Pinpoint the cell where the given text exists, returning its (X, Y) midpoint coordinate. 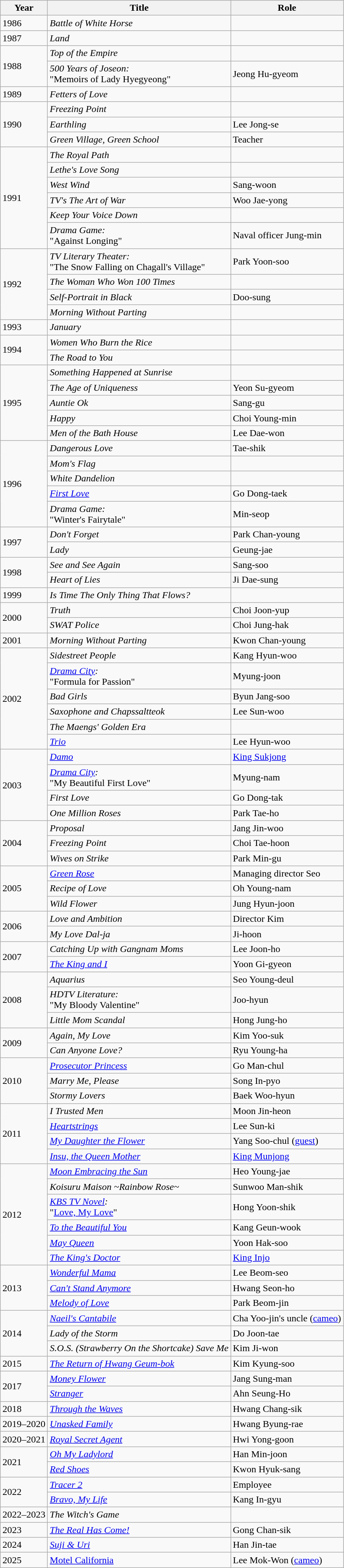
Stranger (139, 1394)
Proposal (139, 828)
Green Rose (139, 873)
Kang In-gyu (287, 1500)
Han Min-joon (287, 1454)
Mom's Flag (139, 463)
2005 (24, 888)
Cha Yoo-jin's uncle (cameo) (287, 1318)
2011 (24, 1134)
Han Jin-tae (287, 1545)
Again, My Love (139, 1035)
West Wind (139, 185)
Through the Waves (139, 1409)
Happy (139, 418)
Is Time The Only Thing That Flows? (139, 595)
Moon Jin-heon (287, 1111)
Sang-soo (287, 565)
Seo Young-deul (287, 979)
Lee Jong-se (287, 124)
2017 (24, 1386)
Men of the Bath House (139, 433)
1995 (24, 403)
Royal Secret Agent (139, 1439)
Wild Flower (139, 904)
Can't Stand Anymore (139, 1288)
Sang-gu (287, 403)
Lee Mok-Won (cameo) (287, 1560)
Park Tae-ho (287, 813)
2012 (24, 1215)
Do Joon-tae (287, 1333)
Hwang Seon-ho (287, 1288)
Lethe's Love Song (139, 170)
Ryu Young-ha (287, 1050)
Min-seop (287, 514)
2003 (24, 785)
Park Yoon-soo (287, 261)
Lee Hyun-woo (287, 742)
2022–2023 (24, 1515)
2015 (24, 1363)
Land (139, 38)
The King and I (139, 964)
2021 (24, 1462)
2020–2021 (24, 1439)
2018 (24, 1409)
Baek Woo-hyun (287, 1096)
Recipe of Love (139, 888)
I Trusted Men (139, 1111)
Year (24, 8)
Prosecutor Princess (139, 1066)
Don't Forget (139, 535)
2025 (24, 1560)
Love and Ambition (139, 919)
2014 (24, 1333)
1986 (24, 23)
500 Years of Joseon:"Memoirs of Lady Hyegyeong" (139, 74)
2009 (24, 1043)
Go Man-chul (287, 1066)
Yeon Su-gyeom (287, 388)
Suji & Uri (139, 1545)
2022 (24, 1492)
Drama Game:"Winter's Fairytale" (139, 514)
One Million Roses (139, 813)
Go Dong-tak (287, 798)
Stormy Lovers (139, 1096)
Teacher (287, 139)
Kim Yoo-suk (287, 1035)
Hwang Byung-rae (287, 1424)
Joo-hyun (287, 1000)
Keep Your Voice Down (139, 215)
Employee (287, 1484)
January (139, 327)
Choi Joon-yup (287, 610)
The King's Doctor (139, 1258)
Oh My Ladylord (139, 1454)
2024 (24, 1545)
The Road to You (139, 357)
Kim Kyung-soo (287, 1363)
Kwon Hyuk-sang (287, 1469)
1998 (24, 572)
2001 (24, 640)
Managing director Seo (287, 873)
1992 (24, 284)
Sidestreet People (139, 655)
Kang Hyun-woo (287, 655)
Can Anyone Love? (139, 1050)
White Dandelion (139, 479)
Self-Portrait in Black (139, 297)
Wives on Strike (139, 858)
Yang Soo-chul (guest) (287, 1141)
Myung-nam (287, 778)
Naval officer Jung-min (287, 236)
Tae-shik (287, 448)
Damo (139, 757)
HDTV Literature:"My Bloody Valentine" (139, 1000)
2013 (24, 1288)
Director Kim (287, 919)
2002 (24, 698)
Yoon Hak-soo (287, 1243)
1996 (24, 484)
2007 (24, 956)
1989 (24, 94)
Dangerous Love (139, 448)
Auntie Ok (139, 403)
Lee Sun-woo (287, 711)
Women Who Burn the Rice (139, 342)
Myung-joon (287, 676)
Jang Jin-woo (287, 828)
Oh Young-nam (287, 888)
Bad Girls (139, 696)
Sunwoo Man-shik (287, 1186)
Top of the Empire (139, 53)
Trio (139, 742)
Little Mom Scandal (139, 1020)
The Royal Path (139, 154)
Choi Tae-hoon (287, 843)
Unasked Family (139, 1424)
Go Dong-taek (287, 494)
S.O.S. (Strawberry On the Shortcake) Save Me (139, 1348)
Catching Up with Gangnam Moms (139, 949)
Marry Me, Please (139, 1081)
The Witch's Game (139, 1515)
The Age of Uniqueness (139, 388)
Heart of Lies (139, 580)
My Love Dal-ja (139, 934)
1994 (24, 350)
Title (139, 8)
Tracer 2 (139, 1484)
Something Happened at Sunrise (139, 373)
May Queen (139, 1243)
Hwang Chang-sik (287, 1409)
The Real Has Come! (139, 1530)
Jung Hyun-joon (287, 904)
2004 (24, 843)
Melody of Love (139, 1303)
2000 (24, 618)
Lee Beom-seo (287, 1273)
Role (287, 8)
Saxophone and Chapssaltteok (139, 711)
Choi Jung-hak (287, 625)
2006 (24, 926)
Geung-jae (287, 550)
2019–2020 (24, 1424)
Truth (139, 610)
1988 (24, 66)
My Daughter the Flower (139, 1141)
Wonderful Mama (139, 1273)
Yoon Gi-gyeon (287, 964)
Motel California (139, 1560)
Green Village, Green School (139, 139)
Naeil's Cantabile (139, 1318)
Lady of the Storm (139, 1333)
Insu, the Queen Mother (139, 1156)
Jeong Hu-gyeom (287, 74)
Gong Chan-sik (287, 1530)
2023 (24, 1530)
Song In-pyo (287, 1081)
TV Literary Theater:"The Snow Falling on Chagall's Village" (139, 261)
Hong Yoon-shik (287, 1207)
Choi Young-min (287, 418)
Ji Dae-sung (287, 580)
King Munjong (287, 1156)
The Maengs' Golden Era (139, 726)
Drama City:"My Beautiful First Love" (139, 778)
Kang Geun-wook (287, 1227)
Lee Sun-ki (287, 1126)
Sang-woon (287, 185)
1993 (24, 327)
Ahn Seung-Ho (287, 1394)
Park Min-gu (287, 858)
Heo Young-jae (287, 1171)
King Injo (287, 1258)
Hwi Yong-goon (287, 1439)
The Woman Who Won 100 Times (139, 282)
Heartstrings (139, 1126)
Earthling (139, 124)
Drama City:"Formula for Passion" (139, 676)
1991 (24, 198)
Park Beom-jin (287, 1303)
Koisuru Maison ~Rainbow Rose~ (139, 1186)
Byun Jang-soo (287, 696)
KBS TV Novel:"Love, My Love" (139, 1207)
The Return of Hwang Geum-bok (139, 1363)
Drama Game:"Against Longing" (139, 236)
1999 (24, 595)
Moon Embracing the Sun (139, 1171)
2010 (24, 1081)
1987 (24, 38)
Park Chan-young (287, 535)
1990 (24, 124)
Money Flower (139, 1379)
Aquarius (139, 979)
Lee Dae-won (287, 433)
Bravo, My Life (139, 1500)
SWAT Police (139, 625)
Battle of White Horse (139, 23)
Ji-hoon (287, 934)
King Sukjong (287, 757)
Jang Sung-man (287, 1379)
Kwon Chan-young (287, 640)
TV's The Art of War (139, 200)
1997 (24, 542)
Fetters of Love (139, 94)
Kim Ji-won (287, 1348)
Woo Jae-yong (287, 200)
Doo-sung (287, 297)
2008 (24, 999)
Red Shoes (139, 1469)
See and See Again (139, 565)
Hong Jung-ho (287, 1020)
Lee Joon-ho (287, 949)
Lady (139, 550)
To the Beautiful You (139, 1227)
